Return the (X, Y) coordinate for the center point of the cell that contains the specified text.  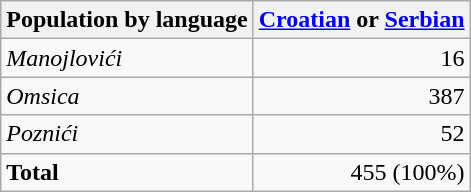
Manojlovići (127, 58)
Croatian or Serbian (362, 20)
387 (362, 96)
16 (362, 58)
Total (127, 172)
Omsica (127, 96)
Population by language (127, 20)
52 (362, 134)
Poznići (127, 134)
455 (100%) (362, 172)
